Search for the cell housing the specified text and yield its (x, y) center coordinate. 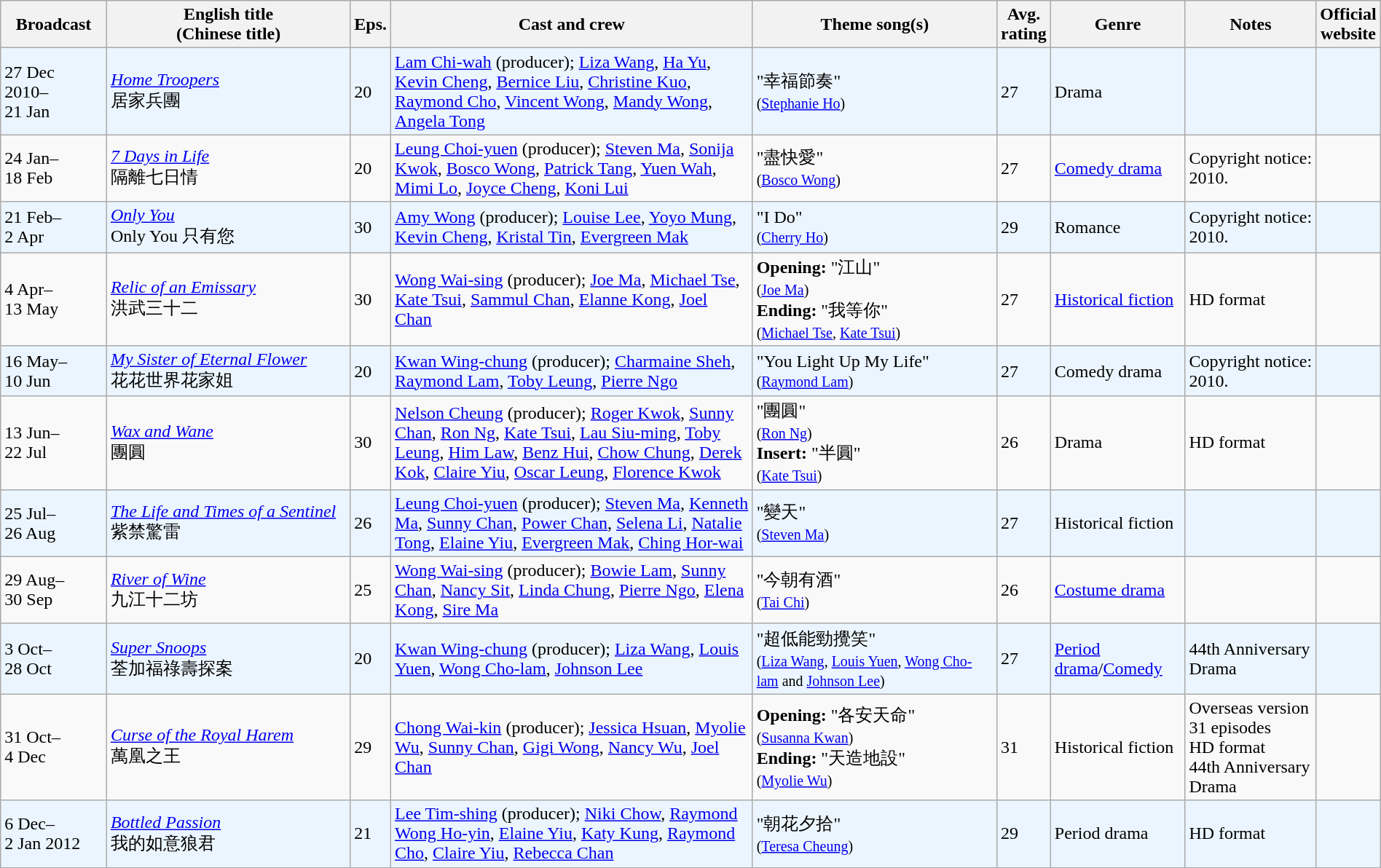
"變天"(Steven Ma) (874, 523)
Theme song(s) (874, 25)
31 Oct–4 Dec (54, 747)
31 (1024, 747)
Opening: "江山"(Joe Ma)Ending: "我等你"(Michael Tse, Kate Tsui) (874, 299)
Overseas version 31 episodesHD format44th Anniversary Drama (1251, 747)
Romance (1117, 227)
"朝花夕拾" (Teresa Cheung) (874, 834)
21 (371, 834)
Home Troopers居家兵團 (228, 92)
Leung Choi-yuen (producer); Steven Ma, Sonija Kwok, Bosco Wong, Patrick Tang, Yuen Wah, Mimi Lo, Joyce Cheng, Koni Lui (573, 168)
Bottled Passion我的如意狼君 (228, 834)
Wax and Wane 團圓 (228, 443)
"幸福節奏"(Stephanie Ho) (874, 92)
Lee Tim-shing (producer); Niki Chow, Raymond Wong Ho-yin, Elaine Yiu, Katy Kung, Raymond Cho, Claire Yiu, Rebecca Chan (573, 834)
Cast and crew (573, 25)
Genre (1117, 25)
16 May–10 Jun (54, 371)
25 Jul–26 Aug (54, 523)
Opening: "各安天命"(Susanna Kwan)Ending: "天造地設"(Myolie Wu) (874, 747)
29 Aug–30 Sep (54, 590)
English title (Chinese title) (228, 25)
Broadcast (54, 25)
River of Wine 九江十二坊 (228, 590)
4 Apr–13 May (54, 299)
Notes (1251, 25)
Kwan Wing-chung (producer); Charmaine Sheh, Raymond Lam, Toby Leung, Pierre Ngo (573, 371)
"超低能勁攪笑"(Liza Wang, Louis Yuen, Wong Cho-lam and Johnson Lee) (874, 658)
7 Days in Life 隔離七日情 (228, 168)
Period drama/Comedy (1117, 658)
Kwan Wing-chung (producer); Liza Wang, Louis Yuen, Wong Cho-lam, Johnson Lee (573, 658)
"You Light Up My Life"(Raymond Lam) (874, 371)
Period drama (1117, 834)
Wong Wai-sing (producer); Joe Ma, Michael Tse, Kate Tsui, Sammul Chan, Elanne Kong, Joel Chan (573, 299)
"團圓"(Ron Ng)Insert: "半圓"(Kate Tsui) (874, 443)
24 Jan–18 Feb (54, 168)
My Sister of Eternal Flower 花花世界花家姐 (228, 371)
Leung Choi-yuen (producer); Steven Ma, Kenneth Ma, Sunny Chan, Power Chan, Selena Li, Natalie Tong, Elaine Yiu, Evergreen Mak, Ching Hor-wai (573, 523)
"I Do"(Cherry Ho) (874, 227)
Costume drama (1117, 590)
21 Feb–2 Apr (54, 227)
3 Oct–28 Oct (54, 658)
Avg. rating (1024, 25)
Relic of an Emissary 洪武三十二 (228, 299)
Official website (1348, 25)
Eps. (371, 25)
6 Dec–2 Jan 2012 (54, 834)
Lam Chi-wah (producer); Liza Wang, Ha Yu, Kevin Cheng, Bernice Liu, Christine Kuo, Raymond Cho, Vincent Wong, Mandy Wong, Angela Tong (573, 92)
Curse of the Royal Harem 萬凰之王 (228, 747)
44th Anniversary Drama (1251, 658)
"盡快愛"(Bosco Wong) (874, 168)
Only You Only You 只有您 (228, 227)
27 Dec 2010–21 Jan (54, 92)
Chong Wai-kin (producer); Jessica Hsuan, Myolie Wu, Sunny Chan, Gigi Wong, Nancy Wu, Joel Chan (573, 747)
Amy Wong (producer); Louise Lee, Yoyo Mung, Kevin Cheng, Kristal Tin, Evergreen Mak (573, 227)
Super Snoops 荃加福祿壽探案 (228, 658)
"今朝有酒"(Tai Chi) (874, 590)
13 Jun–22 Jul (54, 443)
The Life and Times of a Sentinel 紫禁驚雷 (228, 523)
Wong Wai-sing (producer); Bowie Lam, Sunny Chan, Nancy Sit, Linda Chung, Pierre Ngo, Elena Kong, Sire Ma (573, 590)
25 (371, 590)
